Capture the cell that displays the provided text and extract its (X, Y) central coordinate. 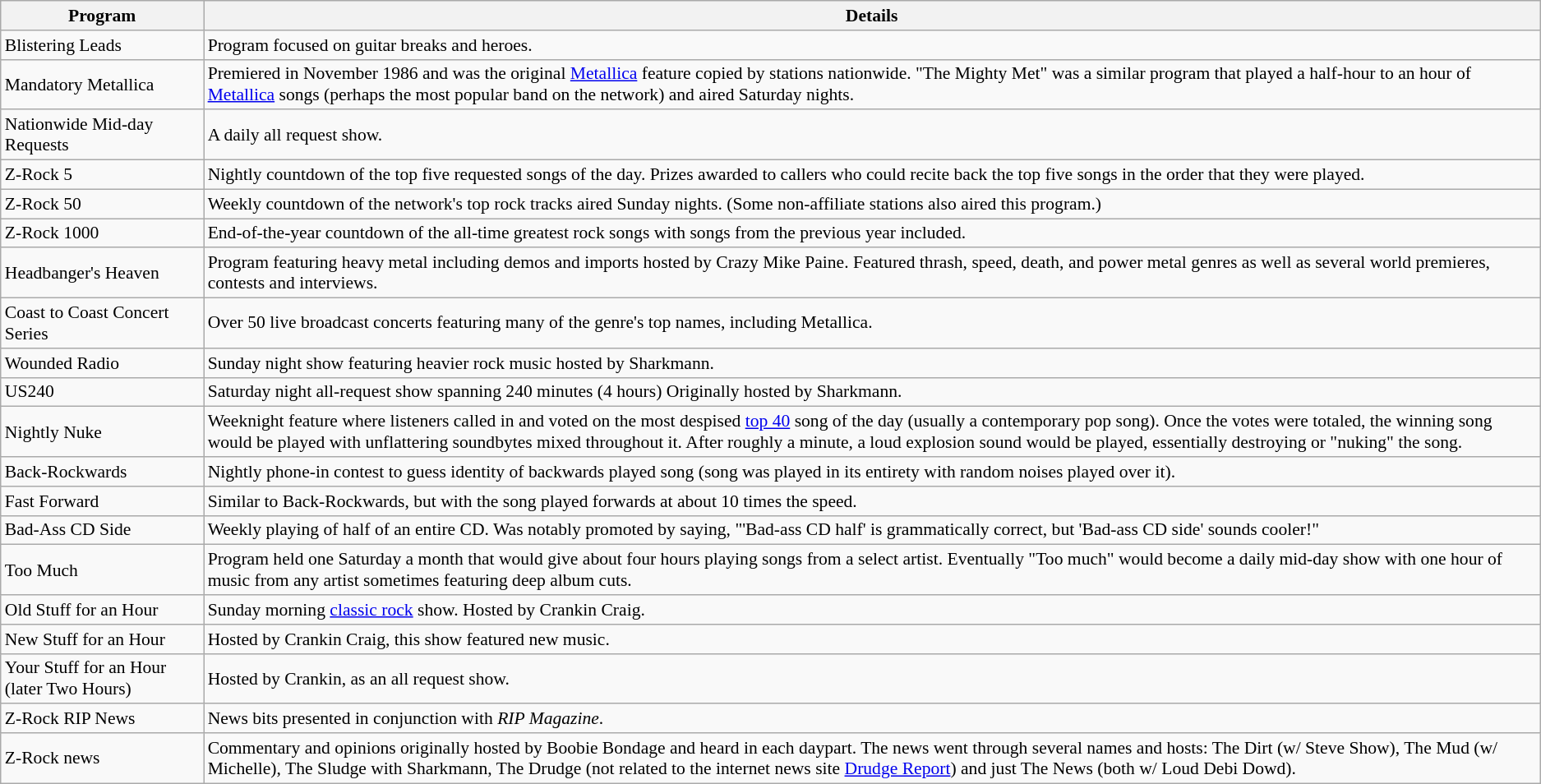
Z-Rock news (102, 758)
Over 50 live broadcast concerts featuring many of the genre's top names, including Metallica. (872, 324)
Back-Rockwards (102, 472)
A daily all request show. (872, 135)
US240 (102, 392)
Weekly countdown of the network's top rock tracks aired Sunday nights. (Some non-affiliate stations also aired this program.) (872, 204)
Fast Forward (102, 501)
Blistering Leads (102, 45)
Program (102, 16)
Similar to Back-Rockwards, but with the song played forwards at about 10 times the speed. (872, 501)
Your Stuff for an Hour (later Two Hours) (102, 679)
Nightly phone-in contest to guess identity of backwards played song (song was played in its entirety with random noises played over it). (872, 472)
Details (872, 16)
Z-Rock 1000 (102, 233)
Hosted by Crankin Craig, this show featured new music. (872, 639)
Wounded Radio (102, 363)
Bad-Ass CD Side (102, 530)
Too Much (102, 570)
Z-Rock RIP News (102, 719)
Old Stuff for an Hour (102, 610)
Sunday night show featuring heavier rock music hosted by Sharkmann. (872, 363)
New Stuff for an Hour (102, 639)
Z-Rock 50 (102, 204)
Headbanger's Heaven (102, 273)
Z-Rock 5 (102, 175)
Program focused on guitar breaks and heroes. (872, 45)
Saturday night all-request show spanning 240 minutes (4 hours) Originally hosted by Sharkmann. (872, 392)
News bits presented in conjunction with RIP Magazine. (872, 719)
Coast to Coast Concert Series (102, 324)
Mandatory Metallica (102, 84)
Hosted by Crankin, as an all request show. (872, 679)
Nightly Nuke (102, 432)
Nationwide Mid-day Requests (102, 135)
End-of-the-year countdown of the all-time greatest rock songs with songs from the previous year included. (872, 233)
Sunday morning classic rock show. Hosted by Crankin Craig. (872, 610)
